Provide the [X, Y] coordinate of the cell's center where the given text is located.  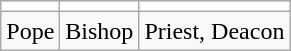
Priest, Deacon [214, 31]
Bishop [100, 31]
Pope [30, 31]
